Scan for the cell matching the given text and deliver its (x, y) coordinate at center. 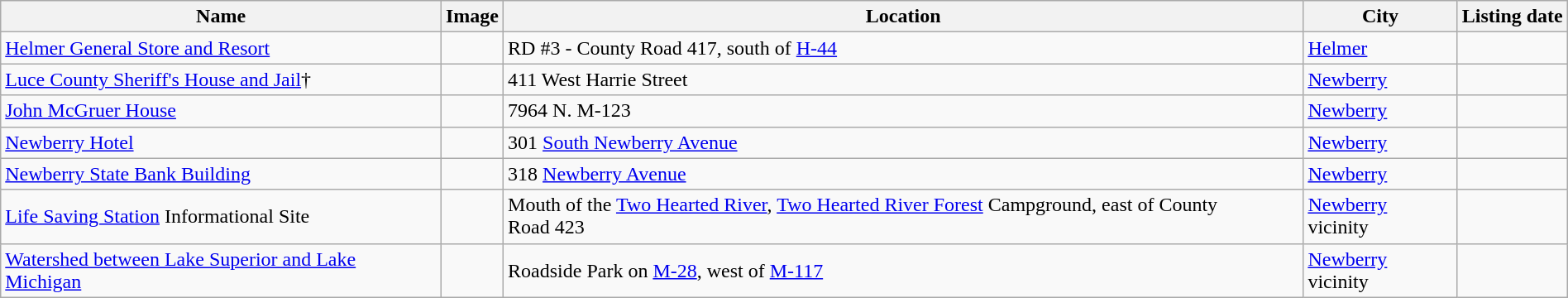
Roadside Park on M-28, west of M-117 (903, 270)
Watershed between Lake Superior and Lake Michigan (222, 270)
Location (903, 17)
301 South Newberry Avenue (903, 142)
Image (471, 17)
John McGruer House (222, 111)
Newberry State Bank Building (222, 174)
411 West Harrie Street (903, 79)
Luce County Sheriff's House and Jail† (222, 79)
318 Newberry Avenue (903, 174)
Life Saving Station Informational Site (222, 217)
City (1380, 17)
7964 N. M-123 (903, 111)
Mouth of the Two Hearted River, Two Hearted River Forest Campground, east of County Road 423 (903, 217)
Newberry Hotel (222, 142)
Listing date (1512, 17)
RD #3 - County Road 417, south of H-44 (903, 48)
Name (222, 17)
Helmer (1380, 48)
Helmer General Store and Resort (222, 48)
